Provide the (x, y) coordinate of the cell's center where the given text is located.  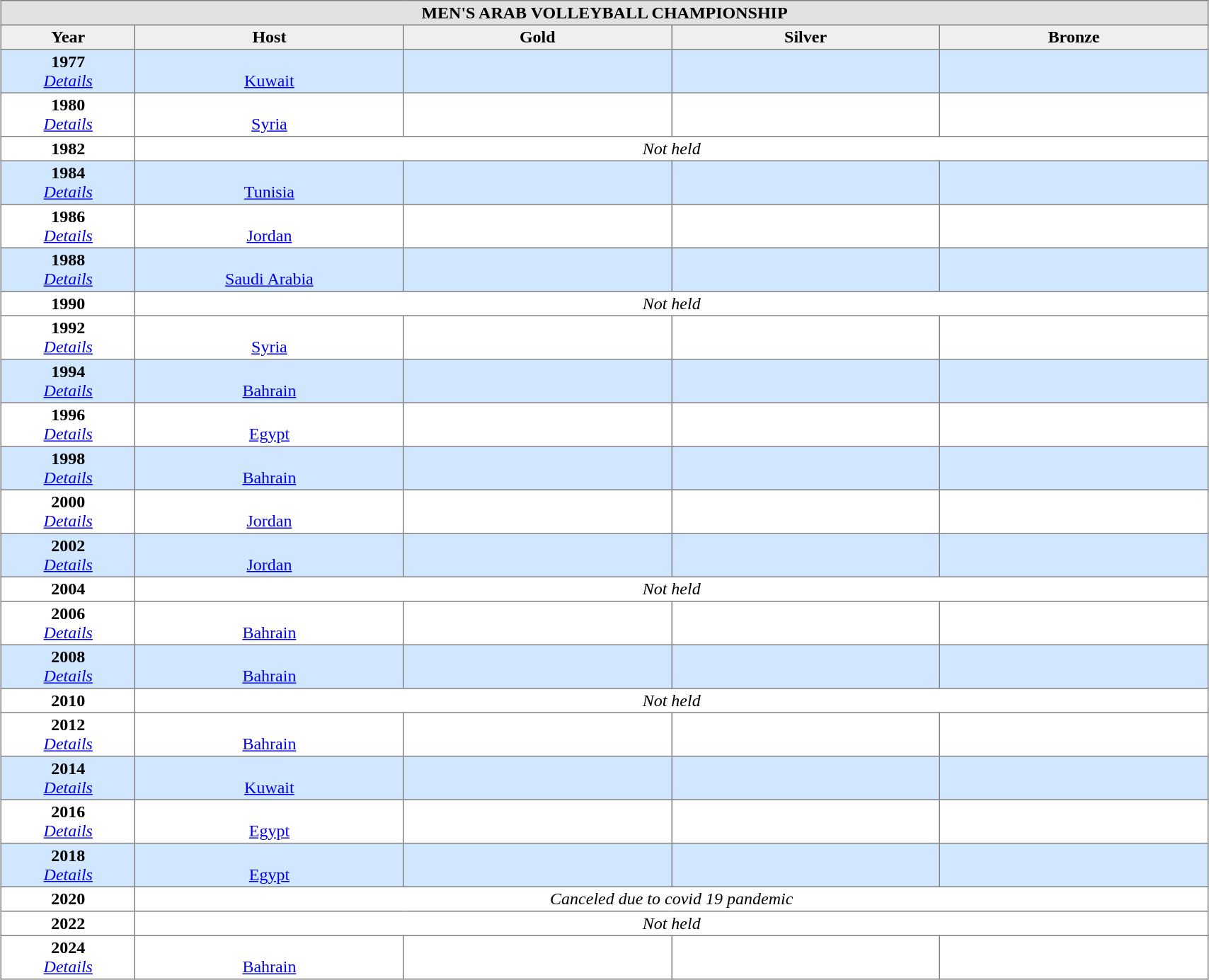
2020 (68, 899)
2018Details (68, 865)
2012Details (68, 734)
1986Details (68, 226)
2022 (68, 923)
1980Details (68, 115)
1998Details (68, 468)
1982 (68, 149)
Year (68, 37)
1996Details (68, 425)
1994Details (68, 381)
2014Details (68, 778)
1992Details (68, 338)
2010 (68, 701)
Canceled due to covid 19 pandemic (671, 899)
1984Details (68, 183)
Host (269, 37)
2024Details (68, 957)
1988Details (68, 270)
2000Details (68, 512)
2008Details (68, 667)
1977Details (68, 71)
Tunisia (269, 183)
Gold (538, 37)
Silver (806, 37)
2016Details (68, 822)
Bronze (1075, 37)
2002Details (68, 555)
2004 (68, 589)
2006Details (68, 623)
MEN'S ARAB VOLLEYBALL CHAMPIONSHIP (604, 13)
Saudi Arabia (269, 270)
1990 (68, 304)
